Determine the [X, Y] coordinate at the center of the cell enclosing the given text.  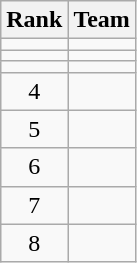
7 [34, 205]
4 [34, 91]
Rank [34, 20]
Team [102, 20]
8 [34, 243]
5 [34, 129]
6 [34, 167]
